For the text-containing cell, return its midpoint in (x, y) coordinate format. 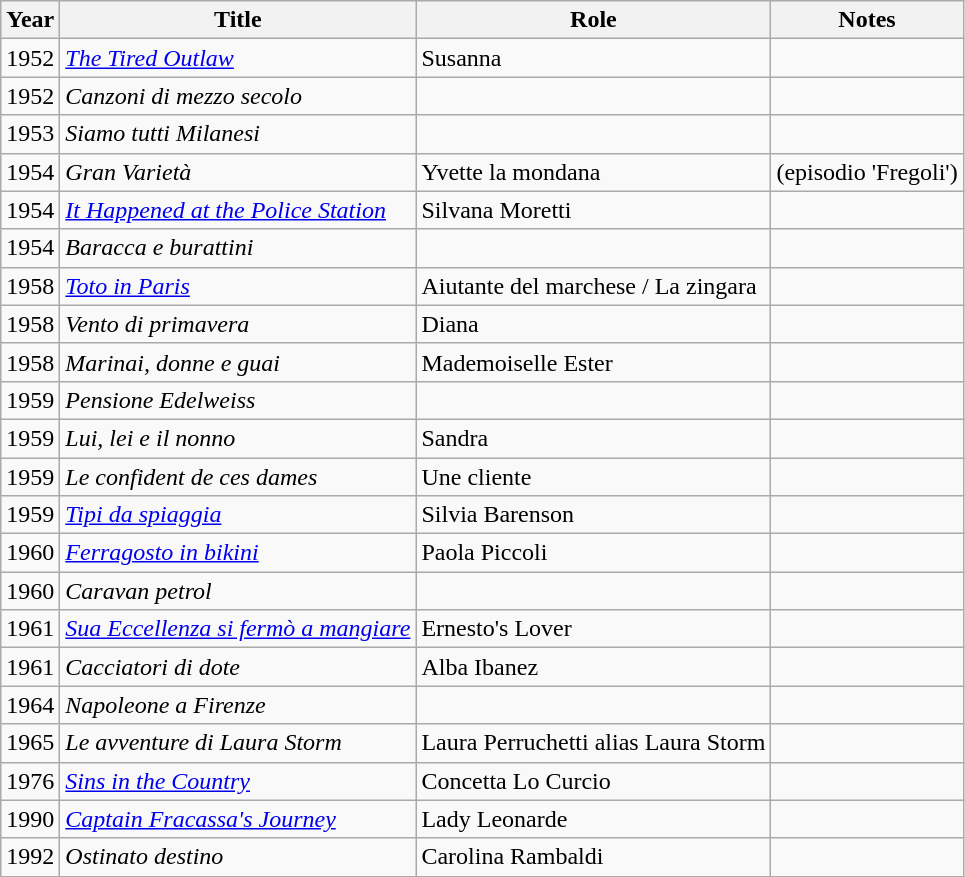
Lady Leonarde (594, 819)
Baracca e burattini (238, 248)
Laura Perruchetti alias Laura Storm (594, 743)
1976 (30, 781)
Concetta Lo Curcio (594, 781)
Pensione Edelweiss (238, 400)
Captain Fracassa's Journey (238, 819)
Silvia Barenson (594, 515)
Mademoiselle Ester (594, 362)
The Tired Outlaw (238, 58)
1964 (30, 705)
Ernesto's Lover (594, 629)
Silvana Moretti (594, 210)
Une cliente (594, 477)
(episodio 'Fregoli') (867, 172)
1965 (30, 743)
Alba Ibanez (594, 667)
Cacciatori di dote (238, 667)
Gran Varietà (238, 172)
Napoleone a Firenze (238, 705)
Title (238, 20)
It Happened at the Police Station (238, 210)
Sins in the Country (238, 781)
Le confident de ces dames (238, 477)
1990 (30, 819)
Role (594, 20)
Toto in Paris (238, 286)
Lui, lei e il nonno (238, 438)
Canzoni di mezzo secolo (238, 96)
1953 (30, 134)
Diana (594, 324)
Marinai, donne e guai (238, 362)
Carolina Rambaldi (594, 857)
Sandra (594, 438)
Caravan petrol (238, 591)
Sua Eccellenza si fermò a mangiare (238, 629)
Tipi da spiaggia (238, 515)
Aiutante del marchese / La zingara (594, 286)
Ostinato destino (238, 857)
Paola Piccoli (594, 553)
Le avventure di Laura Storm (238, 743)
Ferragosto in bikini (238, 553)
Susanna (594, 58)
Siamo tutti Milanesi (238, 134)
Vento di primavera (238, 324)
Year (30, 20)
Notes (867, 20)
1992 (30, 857)
Yvette la mondana (594, 172)
